Find where the given text appears and provide that cell's center as [X, Y] coordinate. 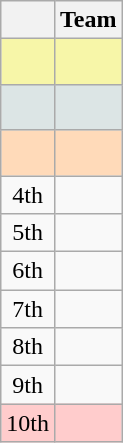
4th [28, 195]
Team [88, 20]
10th [28, 423]
8th [28, 347]
6th [28, 271]
5th [28, 233]
7th [28, 309]
9th [28, 385]
